Identify which cell holds the provided text, then report its [x, y] central coordinate. 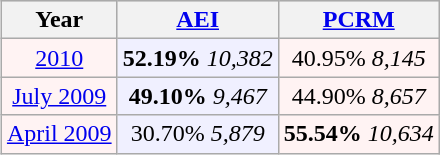
July 2009 [59, 96]
AEI [198, 20]
55.54% 10,634 [358, 134]
52.19% 10,382 [198, 58]
44.90% 8,657 [358, 96]
30.70% 5,879 [198, 134]
PCRM [358, 20]
40.95% 8,145 [358, 58]
2010 [59, 58]
April 2009 [59, 134]
49.10% 9,467 [198, 96]
Year [59, 20]
